Identify which cell holds the provided text, then report its (x, y) central coordinate. 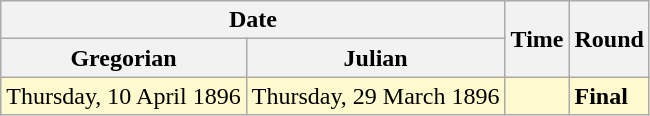
Julian (376, 58)
Round (609, 39)
Thursday, 29 March 1896 (376, 96)
Date (253, 20)
Thursday, 10 April 1896 (124, 96)
Gregorian (124, 58)
Time (537, 39)
Final (609, 96)
